Output the (X, Y) coordinate of the center of the cell containing the given text.  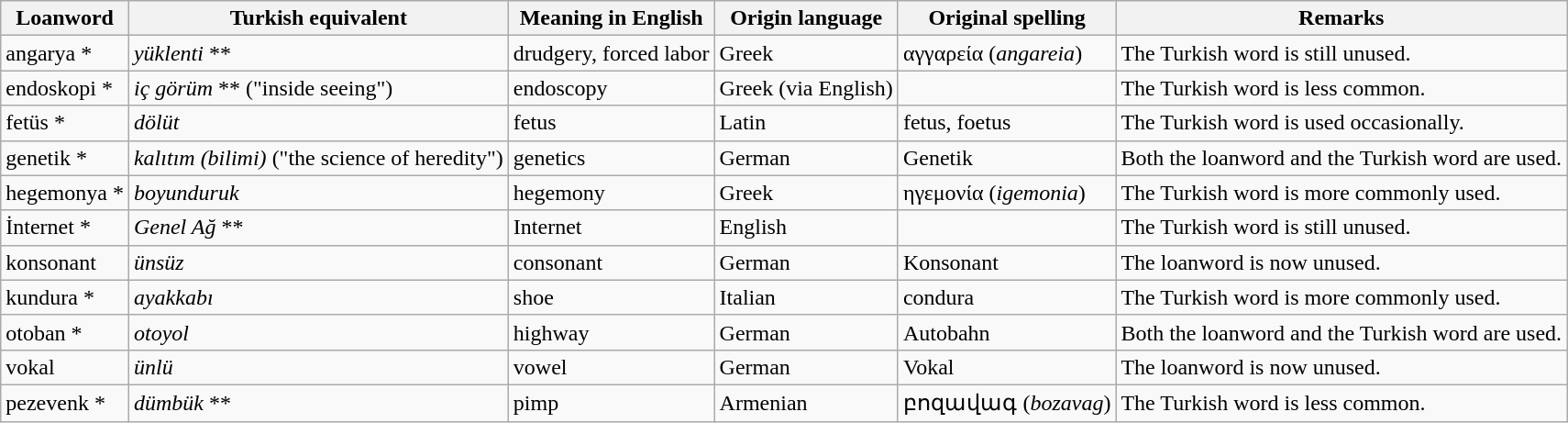
drudgery, forced labor (611, 53)
konsonant (65, 262)
αγγαρεία (angareia) (1007, 53)
Armenian (806, 403)
kundura * (65, 297)
Greek (via English) (806, 88)
Meaning in English (611, 18)
Original spelling (1007, 18)
hegemony (611, 193)
Turkish equivalent (318, 18)
Genel Ağ ** (318, 228)
Remarks (1342, 18)
yüklenti ** (318, 53)
English (806, 228)
ünsüz (318, 262)
angarya * (65, 53)
İnternet * (65, 228)
endoskopi * (65, 88)
shoe (611, 297)
Konsonant (1007, 262)
otoyol (318, 332)
vowel (611, 367)
vokal (65, 367)
genetics (611, 158)
dölüt (318, 123)
highway (611, 332)
ayakkabı (318, 297)
pimp (611, 403)
Loanword (65, 18)
genetik * (65, 158)
բոզավագ (bozavag) (1007, 403)
condura (1007, 297)
boyunduruk (318, 193)
endoscopy (611, 88)
Vokal (1007, 367)
ünlü (318, 367)
ηγεμονία (igemonia) (1007, 193)
fetüs * (65, 123)
Origin language (806, 18)
Internet (611, 228)
Genetik (1007, 158)
fetus, foetus (1007, 123)
consonant (611, 262)
kalıtım (bilimi) ("the science of heredity") (318, 158)
hegemonya * (65, 193)
otoban * (65, 332)
fetus (611, 123)
Italian (806, 297)
Latin (806, 123)
iç görüm ** ("inside seeing") (318, 88)
The Turkish word is used occasionally. (1342, 123)
pezevenk * (65, 403)
dümbük ** (318, 403)
Autobahn (1007, 332)
